Locate the cell with the specified text and output its [x, y] center coordinate. 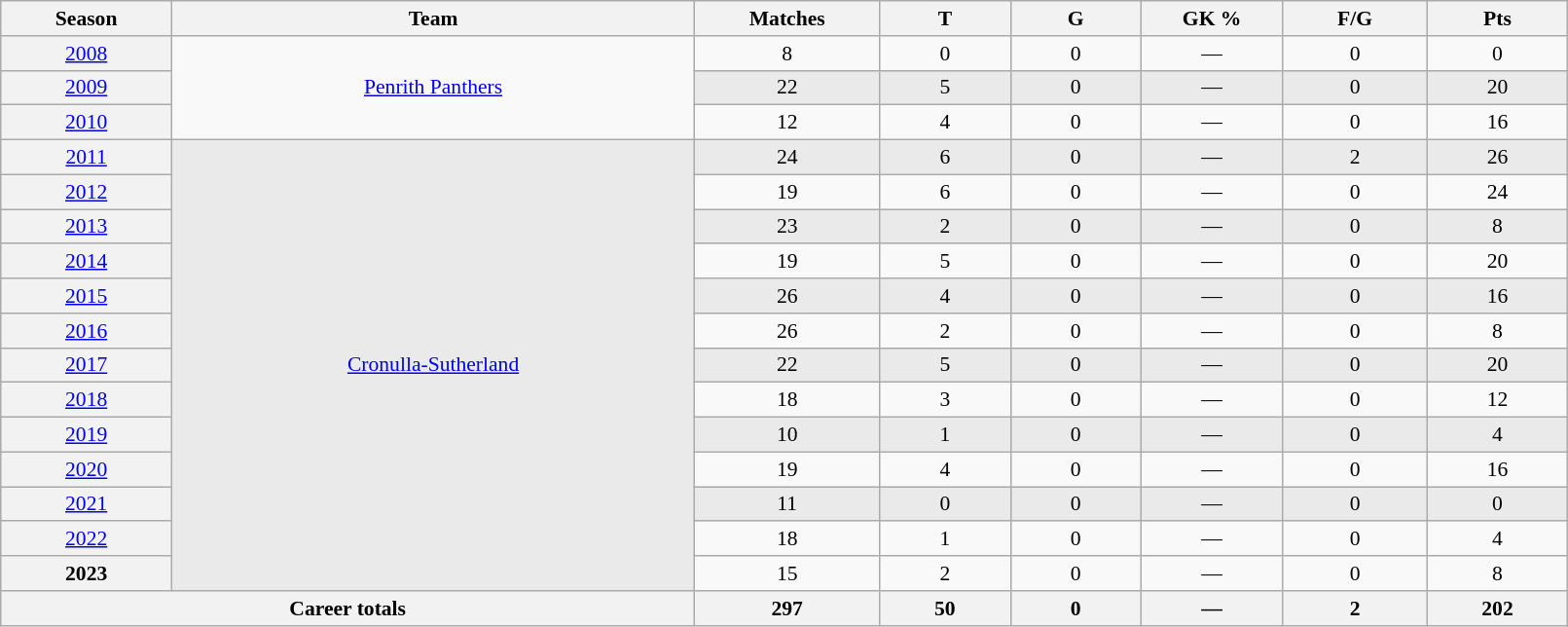
2020 [87, 469]
Matches [787, 18]
2013 [87, 227]
23 [787, 227]
Cronulla-Sutherland [434, 366]
202 [1497, 609]
2010 [87, 123]
GK % [1212, 18]
F/G [1355, 18]
3 [945, 400]
2017 [87, 365]
2009 [87, 88]
2022 [87, 539]
2016 [87, 331]
2023 [87, 573]
2008 [87, 54]
2021 [87, 504]
297 [787, 609]
2015 [87, 296]
2019 [87, 435]
15 [787, 573]
Team [434, 18]
G [1076, 18]
Season [87, 18]
2014 [87, 262]
Pts [1497, 18]
10 [787, 435]
T [945, 18]
2018 [87, 400]
Penrith Panthers [434, 88]
Career totals [348, 609]
11 [787, 504]
2012 [87, 192]
50 [945, 609]
2011 [87, 158]
